Output the [X, Y] coordinate of the center of the cell containing the given text.  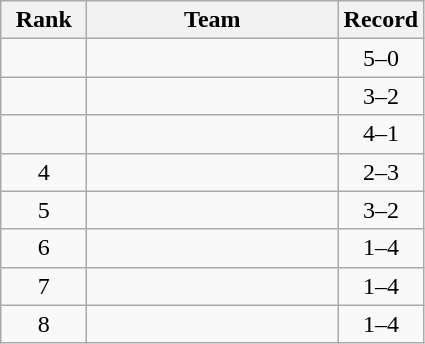
7 [44, 286]
5–0 [381, 58]
8 [44, 324]
Rank [44, 20]
Team [212, 20]
2–3 [381, 172]
Record [381, 20]
6 [44, 248]
5 [44, 210]
4 [44, 172]
4–1 [381, 134]
